Extract the [X, Y] coordinate from the center of the cell holding the provided text.  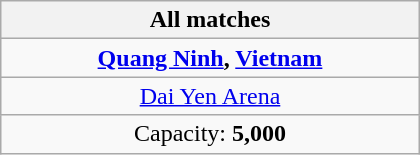
Quang Ninh, Vietnam [210, 58]
Dai Yen Arena [210, 96]
Capacity: 5,000 [210, 134]
All matches [210, 20]
